Detect which cell encompasses the target text, then output its [X, Y] center coordinate. 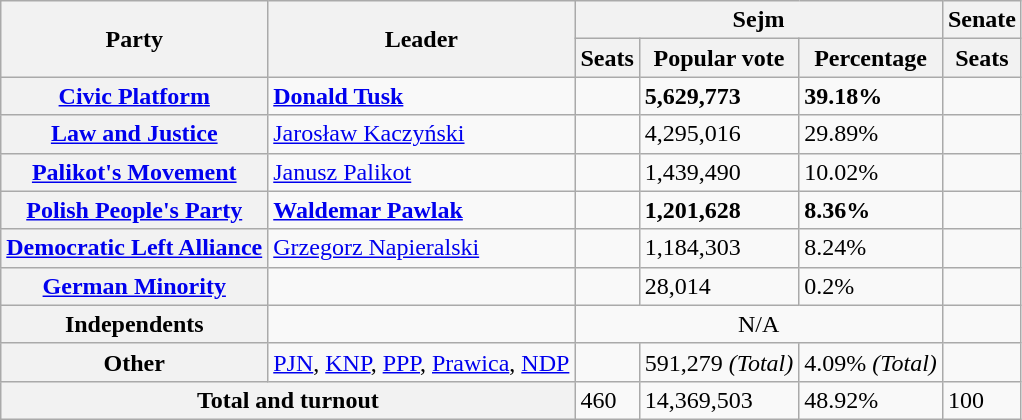
39.18% [871, 96]
Janusz Palikot [422, 172]
Sejm [758, 20]
1,439,490 [719, 172]
8.24% [871, 248]
48.92% [871, 400]
German Minority [134, 286]
Palikot's Movement [134, 172]
Donald Tusk [422, 96]
0.2% [871, 286]
Jarosław Kaczyński [422, 134]
Leader [422, 39]
460 [607, 400]
Total and turnout [288, 400]
Other [134, 362]
Grzegorz Napieralski [422, 248]
591,279 (Total) [719, 362]
Democratic Left Alliance [134, 248]
Law and Justice [134, 134]
4,295,016 [719, 134]
8.36% [871, 210]
Popular vote [719, 58]
5,629,773 [719, 96]
Independents [134, 324]
4.09% (Total) [871, 362]
29.89% [871, 134]
Waldemar Pawlak [422, 210]
Party [134, 39]
PJN, KNP, PPP, Prawica, NDP [422, 362]
1,201,628 [719, 210]
28,014 [719, 286]
Civic Platform [134, 96]
N/A [758, 324]
Percentage [871, 58]
14,369,503 [719, 400]
Senate [982, 20]
1,184,303 [719, 248]
100 [982, 400]
10.02% [871, 172]
Polish People's Party [134, 210]
